Identify which cell holds the provided text, then report its (x, y) central coordinate. 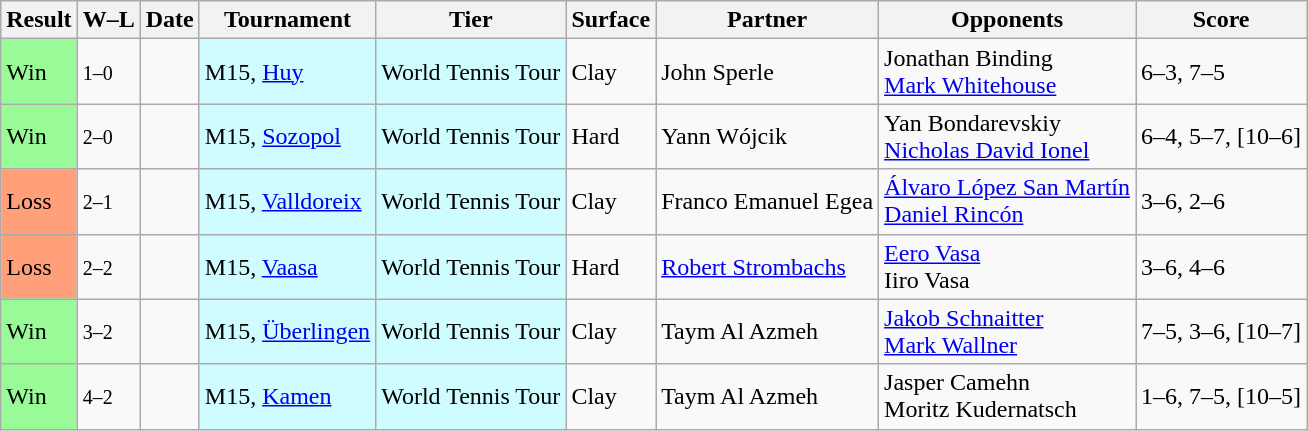
1–0 (108, 72)
W–L (108, 20)
Jasper Camehn Moritz Kudernatsch (1008, 396)
3–2 (108, 332)
M15, Sozopol (287, 136)
M15, Huy (287, 72)
1–6, 7–5, [10–5] (1222, 396)
Opponents (1008, 20)
Yann Wójcik (768, 136)
Tournament (287, 20)
3–6, 4–6 (1222, 266)
Partner (768, 20)
M15, Kamen (287, 396)
2–0 (108, 136)
6–3, 7–5 (1222, 72)
Surface (611, 20)
Result (39, 20)
2–2 (108, 266)
4–2 (108, 396)
Yan Bondarevskiy Nicholas David Ionel (1008, 136)
John Sperle (768, 72)
Franco Emanuel Egea (768, 202)
M15, Überlingen (287, 332)
M15, Vaasa (287, 266)
Robert Strombachs (768, 266)
M15, Valldoreix (287, 202)
Date (170, 20)
Eero Vasa Iiro Vasa (1008, 266)
Tier (471, 20)
Álvaro López San Martín Daniel Rincón (1008, 202)
3–6, 2–6 (1222, 202)
Jonathan Binding Mark Whitehouse (1008, 72)
7–5, 3–6, [10–7] (1222, 332)
6–4, 5–7, [10–6] (1222, 136)
2–1 (108, 202)
Jakob Schnaitter Mark Wallner (1008, 332)
Score (1222, 20)
